Extract the (x, y) coordinate from the center of the cell holding the provided text.  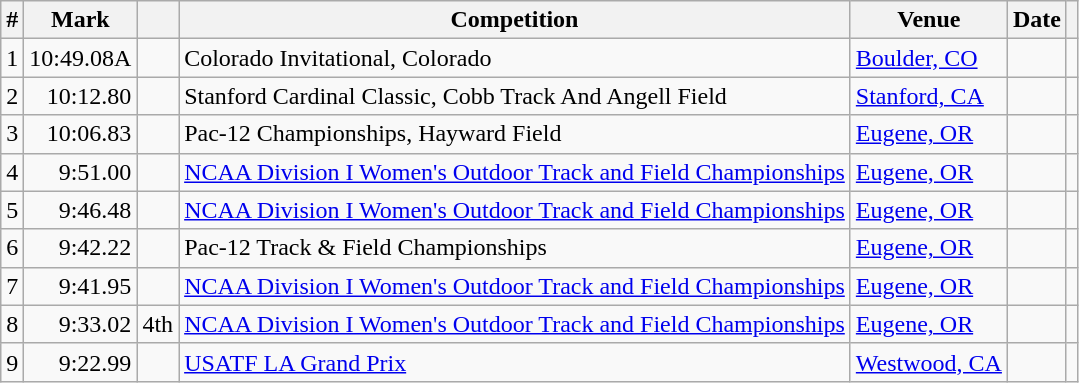
4 (12, 172)
USATF LA Grand Prix (515, 362)
# (12, 20)
10:49.08A (80, 58)
9:42.22 (80, 248)
9:33.02 (80, 324)
10:12.80 (80, 96)
9 (12, 362)
4th (158, 324)
9:46.48 (80, 210)
Boulder, CO (928, 58)
5 (12, 210)
10:06.83 (80, 134)
Pac-12 Championships, Hayward Field (515, 134)
7 (12, 286)
Mark (80, 20)
9:41.95 (80, 286)
Date (1036, 20)
2 (12, 96)
Venue (928, 20)
Stanford, CA (928, 96)
8 (12, 324)
6 (12, 248)
1 (12, 58)
9:51.00 (80, 172)
9:22.99 (80, 362)
Competition (515, 20)
Colorado Invitational, Colorado (515, 58)
Pac-12 Track & Field Championships (515, 248)
Westwood, CA (928, 362)
3 (12, 134)
Stanford Cardinal Classic, Cobb Track And Angell Field (515, 96)
